Provide the (X, Y) coordinate of the cell's center where the given text is located.  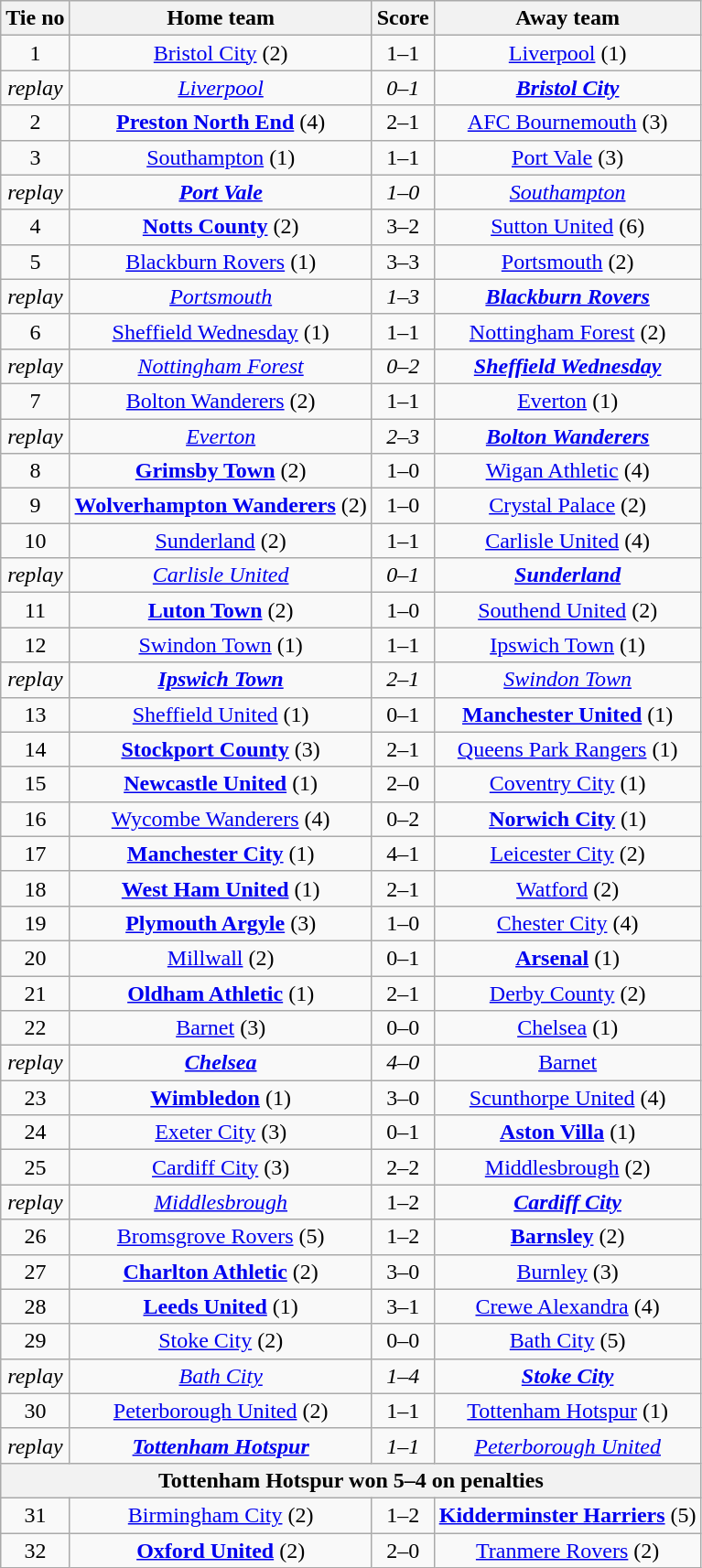
3–3 (403, 262)
29 (35, 1341)
Tie no (35, 18)
20 (35, 958)
Southampton (567, 192)
Stoke City (2) (221, 1341)
Barnet (3) (221, 1028)
Oxford United (2) (221, 1551)
Grimsby Town (2) (221, 471)
Leeds United (1) (221, 1306)
Sunderland (2) (221, 541)
Chester City (4) (567, 923)
Charlton Athletic (2) (221, 1272)
15 (35, 784)
Watford (2) (567, 888)
Blackburn Rovers (567, 296)
Middlesbrough (221, 1202)
4–1 (403, 854)
Crewe Alexandra (4) (567, 1306)
Southend United (2) (567, 610)
Swindon Town (567, 680)
Away team (567, 18)
Tranmere Rovers (2) (567, 1551)
10 (35, 541)
Nottingham Forest (2) (567, 331)
Portsmouth (2) (567, 262)
Liverpool (1) (567, 53)
2 (35, 123)
Birmingham City (2) (221, 1515)
17 (35, 854)
Bolton Wanderers (2) (221, 401)
24 (35, 1133)
Bristol City (2) (221, 53)
13 (35, 714)
Port Vale (3) (567, 157)
Wycombe Wanderers (4) (221, 819)
3–2 (403, 227)
Liverpool (221, 88)
32 (35, 1551)
Wolverhampton Wanderers (2) (221, 506)
Norwich City (1) (567, 819)
Millwall (2) (221, 958)
Cardiff City (567, 1202)
11 (35, 610)
Oldham Athletic (1) (221, 993)
23 (35, 1098)
West Ham United (1) (221, 888)
Luton Town (2) (221, 610)
25 (35, 1167)
Carlisle United (221, 575)
2–2 (403, 1167)
12 (35, 645)
18 (35, 888)
Tottenham Hotspur (221, 1445)
Crystal Palace (2) (567, 506)
Blackburn Rovers (1) (221, 262)
Kidderminster Harriers (5) (567, 1515)
Manchester City (1) (221, 854)
Coventry City (1) (567, 784)
26 (35, 1237)
Wigan Athletic (4) (567, 471)
1 (35, 53)
Sunderland (567, 575)
16 (35, 819)
5 (35, 262)
4–0 (403, 1063)
Arsenal (1) (567, 958)
Barnsley (2) (567, 1237)
Stoke City (567, 1376)
8 (35, 471)
Bromsgrove Rovers (5) (221, 1237)
Plymouth Argyle (3) (221, 923)
Exeter City (3) (221, 1133)
19 (35, 923)
Swindon Town (1) (221, 645)
14 (35, 749)
AFC Bournemouth (3) (567, 123)
Score (403, 18)
Port Vale (221, 192)
Newcastle United (1) (221, 784)
Peterborough United (2) (221, 1411)
2–3 (403, 436)
Sheffield Wednesday (567, 366)
Tottenham Hotspur won 5–4 on penalties (351, 1480)
27 (35, 1272)
7 (35, 401)
9 (35, 506)
Carlisle United (4) (567, 541)
22 (35, 1028)
Chelsea (221, 1063)
Portsmouth (221, 296)
Burnley (3) (567, 1272)
Cardiff City (3) (221, 1167)
3–1 (403, 1306)
Derby County (2) (567, 993)
Preston North End (4) (221, 123)
Sutton United (6) (567, 227)
Chelsea (1) (567, 1028)
Barnet (567, 1063)
Bristol City (567, 88)
Ipswich Town (221, 680)
Sheffield Wednesday (1) (221, 331)
31 (35, 1515)
6 (35, 331)
Ipswich Town (1) (567, 645)
1–3 (403, 296)
Peterborough United (567, 1445)
Bath City (221, 1376)
Bath City (5) (567, 1341)
Notts County (2) (221, 227)
Aston Villa (1) (567, 1133)
Southampton (1) (221, 157)
Wimbledon (1) (221, 1098)
Everton (1) (567, 401)
21 (35, 993)
Leicester City (2) (567, 854)
1–4 (403, 1376)
Nottingham Forest (221, 366)
3 (35, 157)
Everton (221, 436)
Middlesbrough (2) (567, 1167)
Home team (221, 18)
Manchester United (1) (567, 714)
Sheffield United (1) (221, 714)
Scunthorpe United (4) (567, 1098)
28 (35, 1306)
4 (35, 227)
Tottenham Hotspur (1) (567, 1411)
Queens Park Rangers (1) (567, 749)
Bolton Wanderers (567, 436)
30 (35, 1411)
Stockport County (3) (221, 749)
